Locate the cell with the specified text and output its (X, Y) center coordinate. 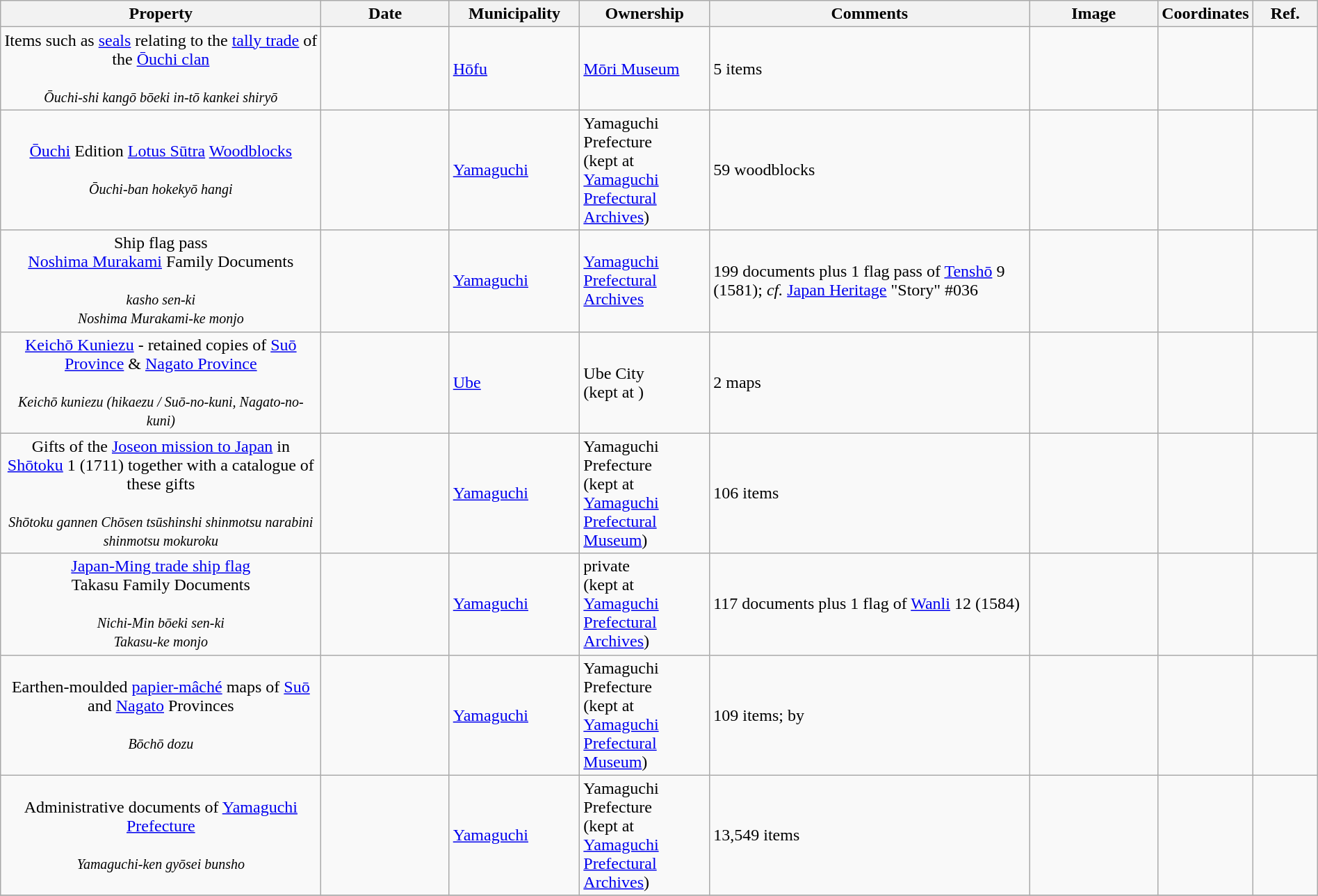
Ownership (645, 14)
59 woodblocks (870, 170)
Items such as seals relating to the tally trade of the Ōuchi clanŌuchi-shi kangō bōeki in-tō kankei shiryō (161, 68)
Date (385, 14)
Keichō Kuniezu - retained copies of Suō Province & Nagato ProvinceKeichō kuniezu (hikaezu / Suō-no-kuni, Nagato-no-kuni) (161, 382)
Property (161, 14)
106 items (870, 494)
Japan-Ming trade ship flagTakasu Family DocumentsNichi-Min bōeki sen-kiTakasu-ke monjo (161, 604)
Administrative documents of Yamaguchi PrefectureYamaguchi-ken gyōsei bunsho (161, 836)
Earthen-moulded papier-mâché maps of Suō and Nagato ProvincesBōchō dozu (161, 715)
private(kept at Yamaguchi Prefectural Archives) (645, 604)
Comments (870, 14)
Image (1094, 14)
2 maps (870, 382)
Mōri Museum (645, 68)
Coordinates (1205, 14)
Municipality (514, 14)
Ship flag passNoshima Murakami Family Documentskasho sen-kiNoshima Murakami-ke monjo (161, 281)
Ube City(kept at ) (645, 382)
Hōfu (514, 68)
Ōuchi Edition Lotus Sūtra WoodblocksŌuchi-ban hokekyō hangi (161, 170)
199 documents plus 1 flag pass of Tenshō 9 (1581); cf. Japan Heritage "Story" #036 (870, 281)
117 documents plus 1 flag of Wanli 12 (1584) (870, 604)
5 items (870, 68)
109 items; by (870, 715)
Yamaguchi Prefectural Archives (645, 281)
13,549 items (870, 836)
Ref. (1285, 14)
Ube (514, 382)
